Return the (x, y) coordinate for the center point of the cell that contains the specified text.  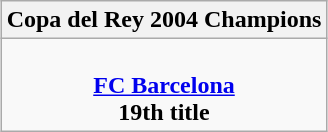
FC Barcelona 19th title (164, 85)
Copa del Rey 2004 Champions (164, 20)
